From the cell containing the given text, extract its center point as (x, y) coordinate. 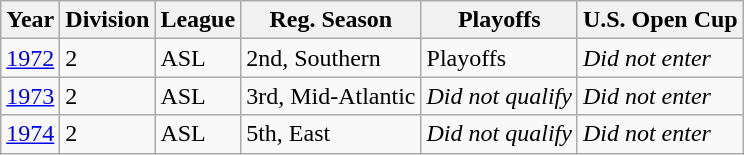
Reg. Season (331, 20)
1972 (30, 58)
1974 (30, 134)
2nd, Southern (331, 58)
5th, East (331, 134)
Division (108, 20)
1973 (30, 96)
Year (30, 20)
League (198, 20)
3rd, Mid-Atlantic (331, 96)
U.S. Open Cup (660, 20)
